Pinpoint the cell where the given text exists, returning its [x, y] midpoint coordinate. 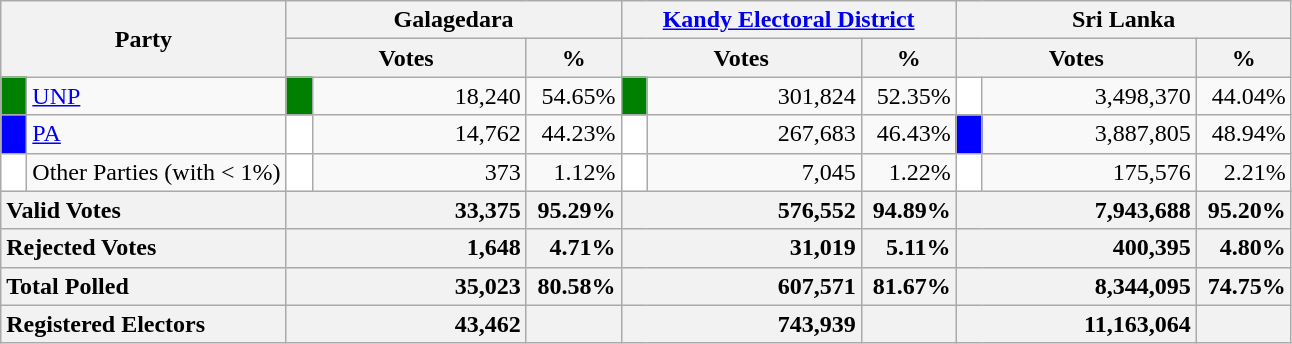
74.75% [1244, 286]
2.21% [1244, 172]
Galagedara [454, 20]
175,576 [1089, 172]
1,648 [406, 248]
80.58% [574, 286]
81.67% [908, 286]
607,571 [741, 286]
Total Polled [144, 286]
PA [156, 134]
4.71% [574, 248]
1.12% [574, 172]
267,683 [754, 134]
8,344,095 [1076, 286]
44.23% [574, 134]
576,552 [741, 210]
301,824 [754, 96]
400,395 [1076, 248]
743,939 [741, 324]
18,240 [419, 96]
48.94% [1244, 134]
3,498,370 [1089, 96]
5.11% [908, 248]
Party [144, 39]
94.89% [908, 210]
7,045 [754, 172]
1.22% [908, 172]
Sri Lanka [1124, 20]
Kandy Electoral District [788, 20]
95.20% [1244, 210]
373 [419, 172]
7,943,688 [1076, 210]
43,462 [406, 324]
14,762 [419, 134]
54.65% [574, 96]
Valid Votes [144, 210]
Other Parties (with < 1%) [156, 172]
11,163,064 [1076, 324]
Registered Electors [144, 324]
4.80% [1244, 248]
33,375 [406, 210]
Rejected Votes [144, 248]
52.35% [908, 96]
31,019 [741, 248]
46.43% [908, 134]
44.04% [1244, 96]
95.29% [574, 210]
UNP [156, 96]
3,887,805 [1089, 134]
35,023 [406, 286]
